Find where the given text appears and provide that cell's center as (X, Y) coordinate. 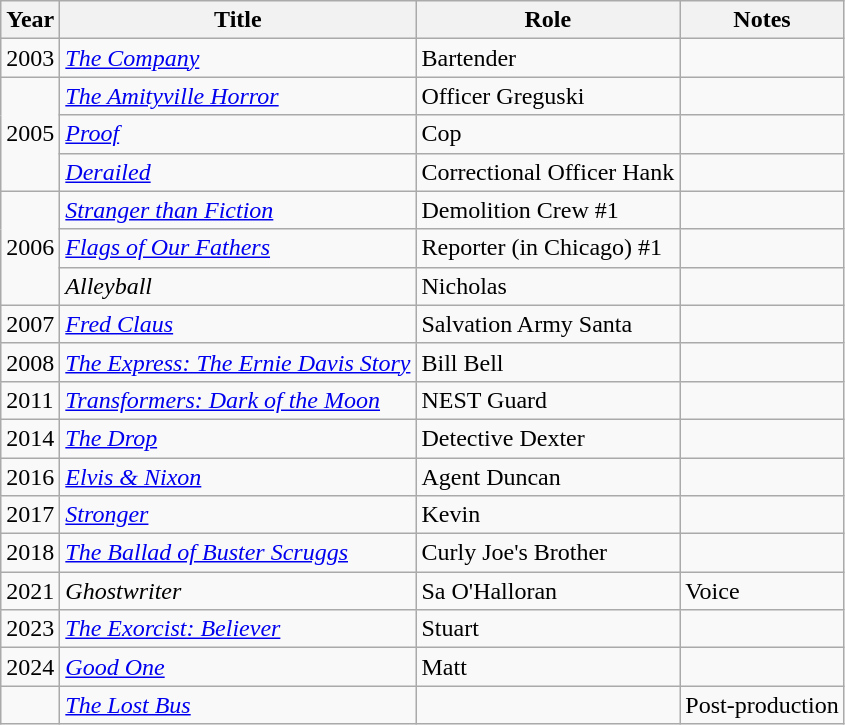
Bill Bell (548, 362)
Ghostwriter (238, 591)
The Ballad of Buster Scruggs (238, 553)
Cop (548, 134)
Post-production (762, 705)
Detective Dexter (548, 438)
2016 (30, 477)
Year (30, 20)
Nicholas (548, 286)
Officer Greguski (548, 96)
Flags of Our Fathers (238, 248)
Correctional Officer Hank (548, 172)
Fred Claus (238, 324)
Derailed (238, 172)
Title (238, 20)
2024 (30, 667)
2008 (30, 362)
Agent Duncan (548, 477)
Transformers: Dark of the Moon (238, 400)
Proof (238, 134)
2007 (30, 324)
2005 (30, 134)
The Company (238, 58)
The Exorcist: Believer (238, 629)
The Express: The Ernie Davis Story (238, 362)
Voice (762, 591)
Notes (762, 20)
Curly Joe's Brother (548, 553)
2017 (30, 515)
The Drop (238, 438)
Salvation Army Santa (548, 324)
Stuart (548, 629)
NEST Guard (548, 400)
Demolition Crew #1 (548, 210)
2021 (30, 591)
Elvis & Nixon (238, 477)
Kevin (548, 515)
Bartender (548, 58)
Sa O'Halloran (548, 591)
The Lost Bus (238, 705)
Role (548, 20)
Alleyball (238, 286)
The Amityville Horror (238, 96)
Reporter (in Chicago) #1 (548, 248)
Good One (238, 667)
Stranger than Fiction (238, 210)
Stronger (238, 515)
2006 (30, 248)
2014 (30, 438)
2003 (30, 58)
2011 (30, 400)
2018 (30, 553)
Matt (548, 667)
2023 (30, 629)
